From the cell containing the given text, extract its center point as (x, y) coordinate. 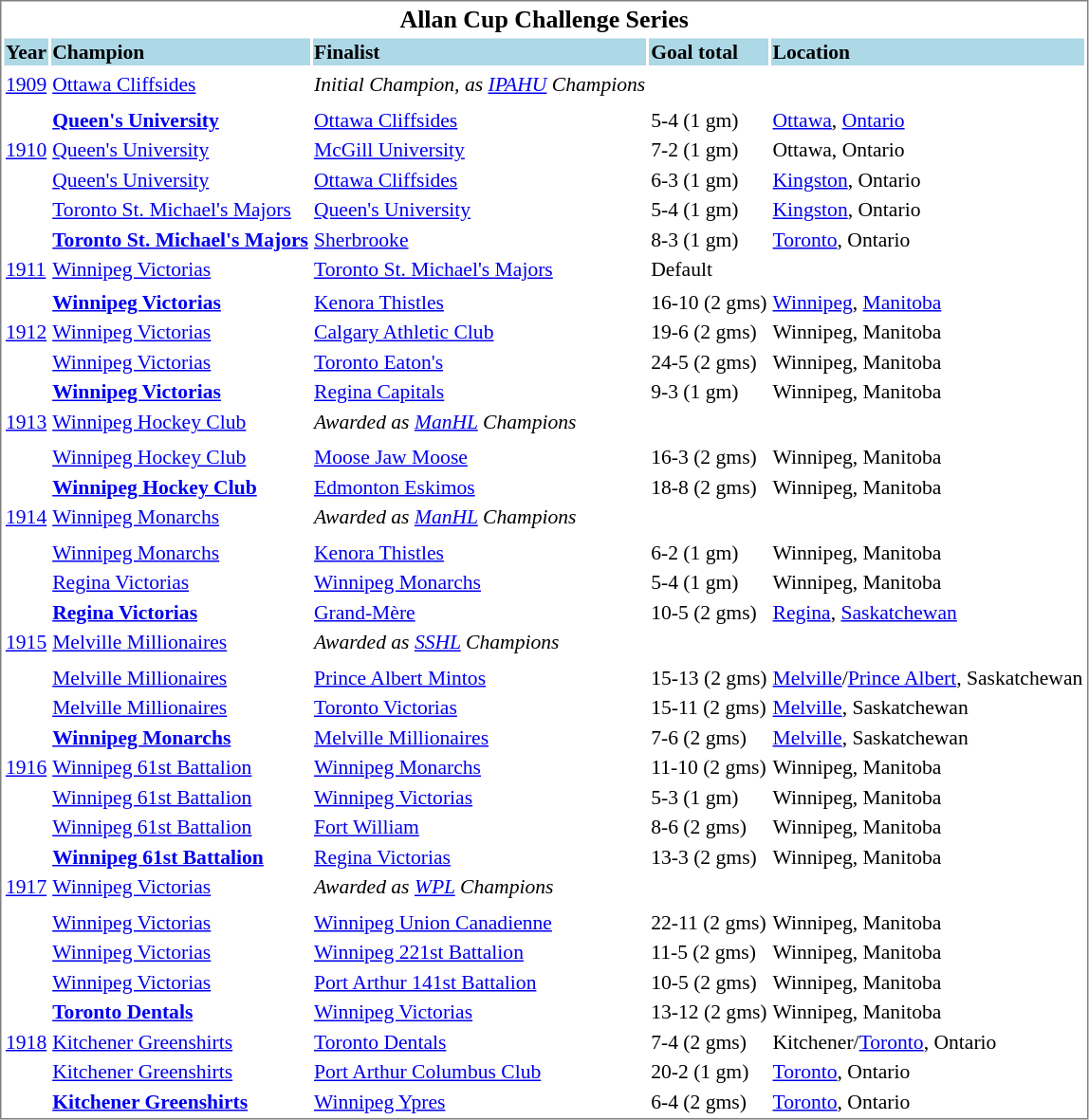
Fort William (479, 827)
1911 (26, 269)
6-4 (2 gms) (710, 1102)
11-10 (2 gms) (710, 767)
Allan Cup Challenge Series (544, 19)
7-2 (1 gm) (710, 150)
Port Arthur 141st Battalion (479, 982)
22-11 (2 gms) (710, 922)
11-5 (2 gms) (710, 952)
8-3 (1 gm) (710, 239)
Toronto Victorias (479, 707)
15-13 (2 gms) (710, 677)
Winnipeg Ypres (479, 1102)
19-6 (2 gms) (710, 332)
1910 (26, 150)
Toronto Eaton's (479, 362)
1918 (26, 1041)
Finalist (479, 51)
7-6 (2 gms) (710, 738)
13-12 (2 gms) (710, 1012)
Winnipeg 221st Battalion (479, 952)
McGill University (479, 150)
Prince Albert Mintos (479, 677)
Calgary Athletic Club (479, 332)
1912 (26, 332)
1915 (26, 642)
6-3 (1 gm) (710, 180)
Regina Capitals (479, 392)
Winnipeg Union Canadienne (479, 922)
5-3 (1 gm) (710, 797)
18-8 (2 gms) (710, 487)
1913 (26, 421)
7-4 (2 gms) (710, 1041)
Awarded as WPL Champions (479, 887)
Initial Champion, as IPAHU Champions (479, 84)
16-3 (2 gms) (710, 457)
1909 (26, 84)
9-3 (1 gm) (710, 392)
20-2 (1 gm) (710, 1072)
Awarded as SSHL Champions (479, 642)
Regina, Saskatchewan (928, 613)
16-10 (2 gms) (710, 302)
Default (710, 269)
1916 (26, 767)
6-2 (1 gm) (710, 552)
Sherbrooke (479, 239)
Melville/Prince Albert, Saskatchewan (928, 677)
Grand-Mère (479, 613)
Kitchener/Toronto, Ontario (928, 1041)
24-5 (2 gms) (710, 362)
8-6 (2 gms) (710, 827)
1917 (26, 887)
Location (928, 51)
Edmonton Eskimos (479, 487)
Moose Jaw Moose (479, 457)
15-11 (2 gms) (710, 707)
13-3 (2 gms) (710, 857)
Year (26, 51)
Goal total (710, 51)
Port Arthur Columbus Club (479, 1072)
1914 (26, 517)
Champion (180, 51)
